Locate the cell with the specified text and output its [X, Y] center coordinate. 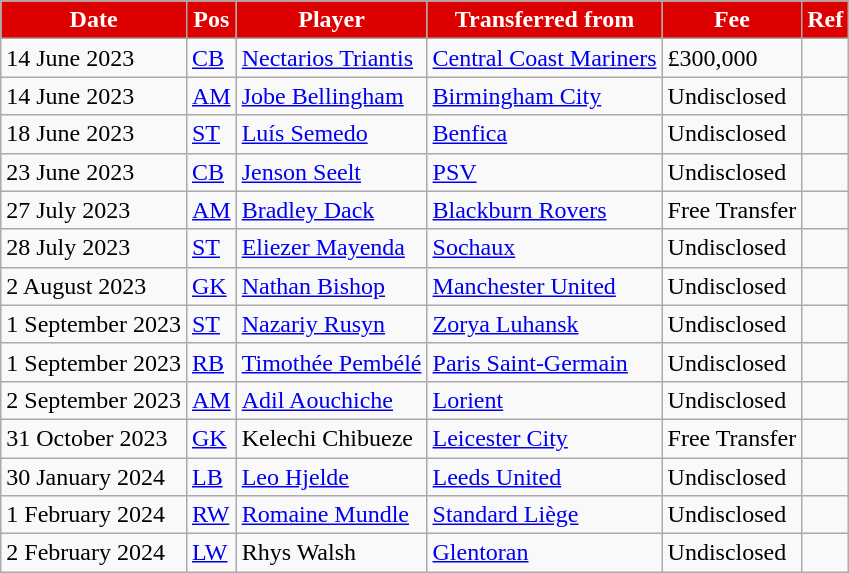
LB [211, 477]
Nectarios Triantis [332, 58]
Rhys Walsh [332, 553]
RW [211, 515]
Glentoran [544, 553]
18 June 2023 [94, 134]
28 July 2023 [94, 248]
27 July 2023 [94, 210]
Nathan Bishop [332, 286]
Standard Liège [544, 515]
2 August 2023 [94, 286]
Bradley Dack [332, 210]
Leicester City [544, 438]
Paris Saint-Germain [544, 362]
Nazariy Rusyn [332, 324]
Ref [826, 20]
Central Coast Mariners [544, 58]
Lorient [544, 400]
Date [94, 20]
Blackburn Rovers [544, 210]
Pos [211, 20]
Kelechi Chibueze [332, 438]
Transferred from [544, 20]
£300,000 [732, 58]
31 October 2023 [94, 438]
Zorya Luhansk [544, 324]
Luís Semedo [332, 134]
23 June 2023 [94, 172]
Player [332, 20]
RB [211, 362]
Jenson Seelt [332, 172]
LW [211, 553]
Eliezer Mayenda [332, 248]
2 September 2023 [94, 400]
Manchester United [544, 286]
Leo Hjelde [332, 477]
Timothée Pembélé [332, 362]
2 February 2024 [94, 553]
Jobe Bellingham [332, 96]
PSV [544, 172]
Benfica [544, 134]
Sochaux [544, 248]
Adil Aouchiche [332, 400]
Fee [732, 20]
Leeds United [544, 477]
Romaine Mundle [332, 515]
30 January 2024 [94, 477]
1 February 2024 [94, 515]
Birmingham City [544, 96]
